Pinpoint the cell where the given text exists, returning its [X, Y] midpoint coordinate. 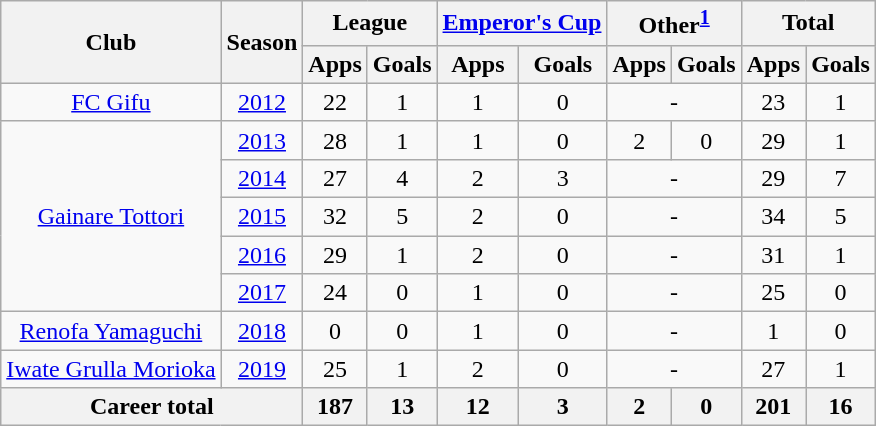
Total [808, 24]
League [370, 24]
2019 [262, 369]
2012 [262, 102]
12 [478, 407]
31 [773, 255]
Career total [152, 407]
28 [335, 140]
32 [335, 217]
Season [262, 42]
7 [841, 178]
201 [773, 407]
Gainare Tottori [111, 216]
Renofa Yamaguchi [111, 331]
16 [841, 407]
187 [335, 407]
4 [402, 178]
22 [335, 102]
FC Gifu [111, 102]
2015 [262, 217]
34 [773, 217]
2017 [262, 293]
Club [111, 42]
2013 [262, 140]
Other1 [674, 24]
2018 [262, 331]
24 [335, 293]
Iwate Grulla Morioka [111, 369]
2014 [262, 178]
13 [402, 407]
23 [773, 102]
Emperor's Cup [522, 24]
2016 [262, 255]
